From the cell containing the given text, extract its center point as (x, y) coordinate. 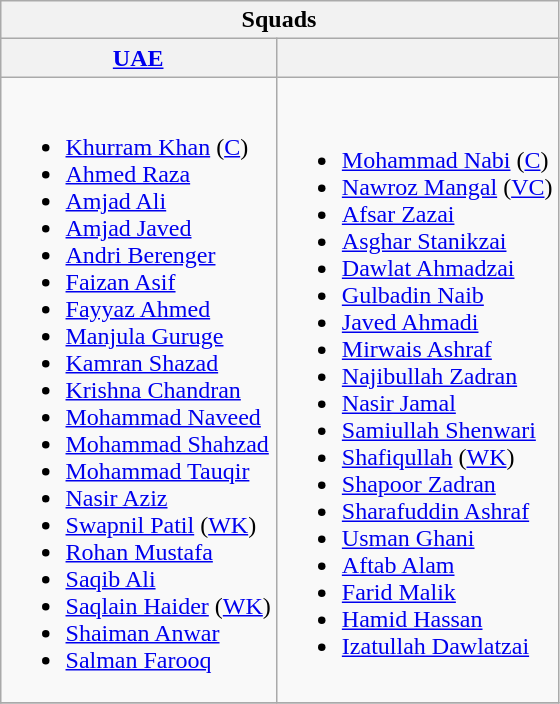
Squads (279, 20)
UAE (138, 58)
